Determine the [X, Y] coordinate at the center of the cell enclosing the given text.  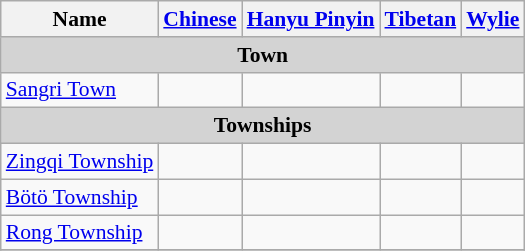
Bötö Township [80, 197]
Tibetan [421, 19]
Wylie [492, 19]
Townships [263, 126]
Hanyu Pinyin [311, 19]
Name [80, 19]
Sangri Town [80, 90]
Chinese [200, 19]
Town [263, 55]
Zingqi Township [80, 162]
Rong Township [80, 233]
